Output the [x, y] coordinate of the center of the cell containing the given text.  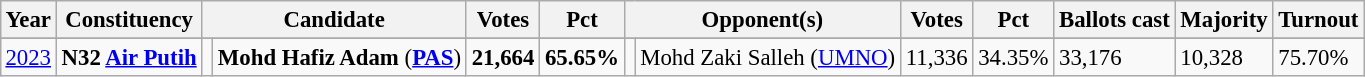
Mohd Zaki Salleh (UMNO) [768, 57]
10,328 [1224, 57]
N32 Air Putih [129, 57]
Ballots cast [1114, 20]
Candidate [334, 20]
Majority [1224, 20]
Constituency [129, 20]
Mohd Hafiz Adam (PAS) [340, 57]
Year [28, 20]
21,664 [502, 57]
11,336 [936, 57]
33,176 [1114, 57]
75.70% [1318, 57]
34.35% [1014, 57]
Opponent(s) [762, 20]
65.65% [582, 57]
2023 [28, 57]
Turnout [1318, 20]
